Extract the (x, y) coordinate from the center of the cell holding the provided text.  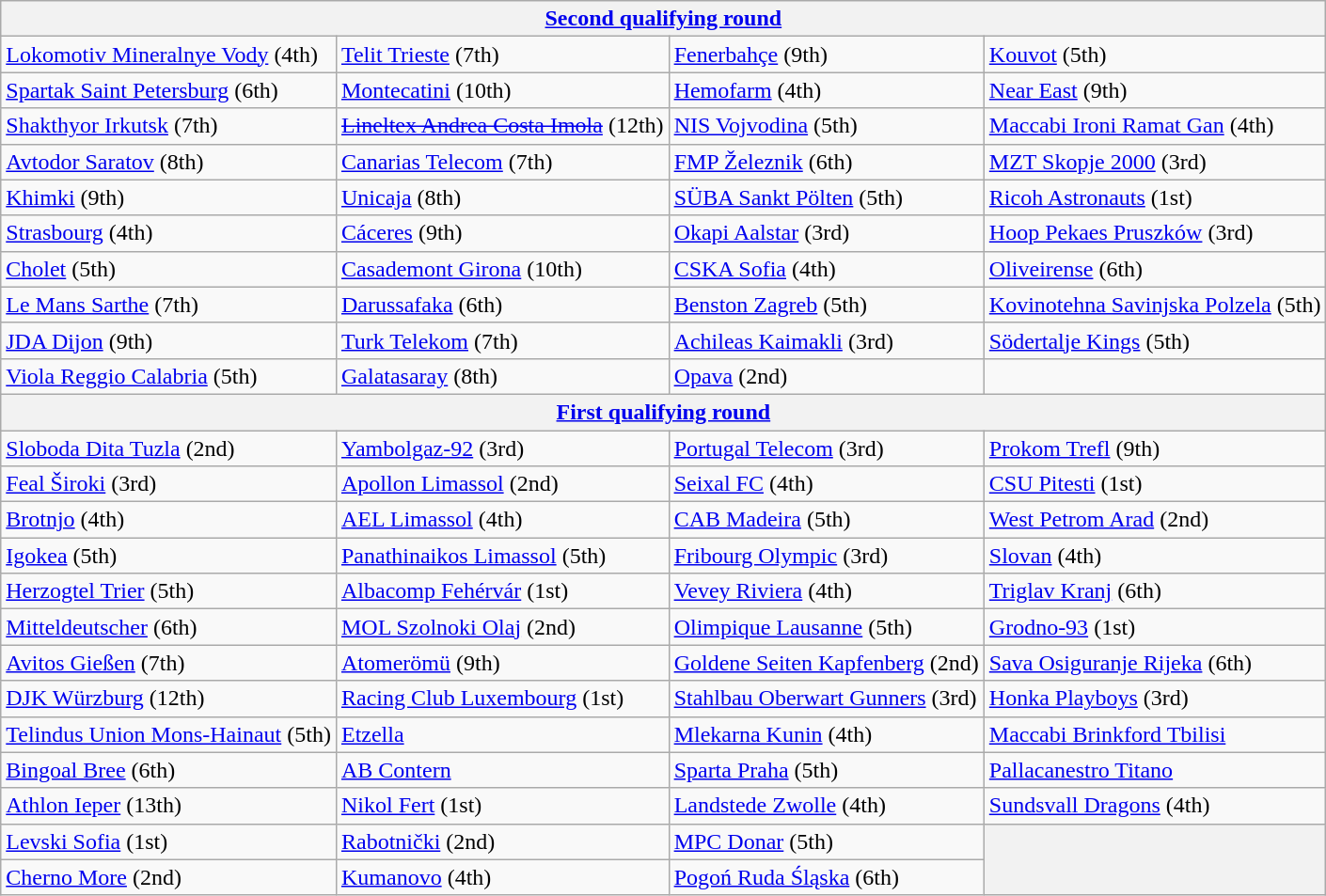
Landstede Zwolle (4th) (826, 806)
Prokom Trefl (9th) (1155, 448)
Cholet (5th) (169, 269)
Racing Club Luxembourg (1st) (502, 699)
Sava Osiguranje Rijeka (6th) (1155, 663)
Oliveirense (6th) (1155, 269)
Honka Playboys (3rd) (1155, 699)
CSU Pitesti (1st) (1155, 484)
Kouvot (5th) (1155, 55)
Bingoal Bree (6th) (169, 770)
Cherno More (2nd) (169, 877)
Rabotnički (2nd) (502, 841)
Grodno-93 (1st) (1155, 627)
Slovan (4th) (1155, 556)
CSKA Sofia (4th) (826, 269)
Second qualifying round (664, 19)
Igokea (5th) (169, 556)
Sundsvall Dragons (4th) (1155, 806)
Stahlbau Oberwart Gunners (3rd) (826, 699)
First qualifying round (664, 412)
Avtodor Saratov (8th) (169, 162)
Le Mans Sarthe (7th) (169, 305)
DJK Würzburg (12th) (169, 699)
Unicaja (8th) (502, 197)
Herzogtel Trier (5th) (169, 591)
FMP Železnik (6th) (826, 162)
Goldene Seiten Kapfenberg (2nd) (826, 663)
Telit Trieste (7th) (502, 55)
Montecatini (10th) (502, 90)
Vevey Riviera (4th) (826, 591)
Ricoh Astronauts (1st) (1155, 197)
Strasbourg (4th) (169, 233)
Lineltex Andrea Costa Imola (12th) (502, 126)
Pallacanestro Titano (1155, 770)
Viola Reggio Calabria (5th) (169, 376)
Levski Sofia (1st) (169, 841)
Benston Zagreb (5th) (826, 305)
Shakthyor Irkutsk (7th) (169, 126)
JDA Dijon (9th) (169, 340)
Mlekarna Kunin (4th) (826, 734)
Hoop Pekaes Pruszków (3rd) (1155, 233)
Olimpique Lausanne (5th) (826, 627)
Feal Široki (3rd) (169, 484)
Spartak Saint Petersburg (6th) (169, 90)
Maccabi Ironi Ramat Gan (4th) (1155, 126)
Atomerömü (9th) (502, 663)
CAB Madeira (5th) (826, 520)
Portugal Telecom (3rd) (826, 448)
Mitteldeutscher (6th) (169, 627)
Casademont Girona (10th) (502, 269)
Lokomotiv Mineralnye Vody (4th) (169, 55)
Near East (9th) (1155, 90)
Okapi Aalstar (3rd) (826, 233)
AB Contern (502, 770)
AEL Limassol (4th) (502, 520)
MPC Donar (5th) (826, 841)
Kumanovo (4th) (502, 877)
Galatasaray (8th) (502, 376)
SÜBA Sankt Pölten (5th) (826, 197)
Turk Telekom (7th) (502, 340)
Maccabi Brinkford Tbilisi (1155, 734)
West Petrom Arad (2nd) (1155, 520)
Cáceres (9th) (502, 233)
MZT Skopje 2000 (3rd) (1155, 162)
Panathinaikos Limassol (5th) (502, 556)
Darussafaka (6th) (502, 305)
Canarias Telecom (7th) (502, 162)
Athlon Ieper (13th) (169, 806)
Sparta Praha (5th) (826, 770)
Albacomp Fehérvár (1st) (502, 591)
Brotnjo (4th) (169, 520)
Etzella (502, 734)
Pogoń Ruda Śląska (6th) (826, 877)
Fribourg Olympic (3rd) (826, 556)
Avitos Gießen (7th) (169, 663)
Apollon Limassol (2nd) (502, 484)
Telindus Union Mons-Hainaut (5th) (169, 734)
Södertalje Kings (5th) (1155, 340)
Fenerbahçe (9th) (826, 55)
MOL Szolnoki Olaj (2nd) (502, 627)
Nikol Fert (1st) (502, 806)
Yambolgaz-92 (3rd) (502, 448)
Khimki (9th) (169, 197)
Sloboda Dita Tuzla (2nd) (169, 448)
Triglav Kranj (6th) (1155, 591)
NIS Vojvodina (5th) (826, 126)
Kovinotehna Savinjska Polzela (5th) (1155, 305)
Hemofarm (4th) (826, 90)
Seixal FC (4th) (826, 484)
Opava (2nd) (826, 376)
Achileas Kaimakli (3rd) (826, 340)
